Return [x, y] of the center of cell containing provided text 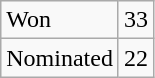
22 [136, 58]
33 [136, 20]
Nominated [60, 58]
Won [60, 20]
